Extract the (X, Y) coordinate from the center of the cell holding the provided text.  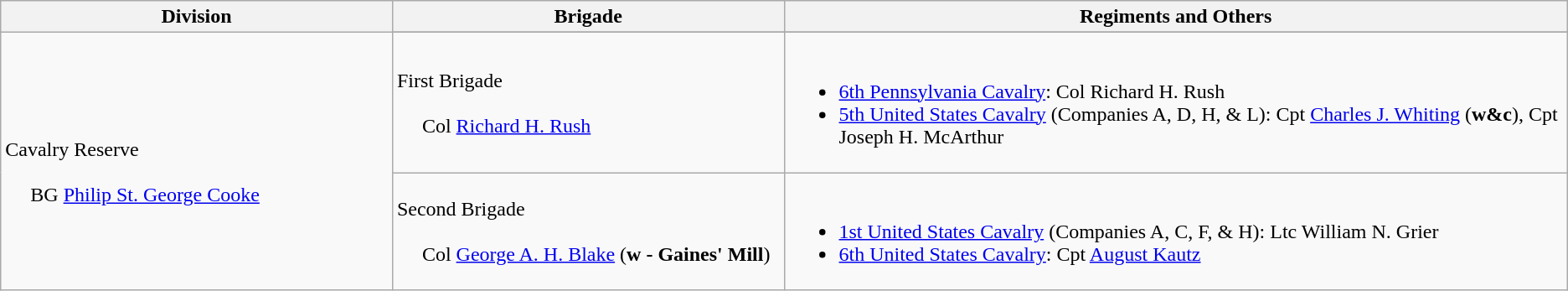
Second Brigade Col George A. H. Blake (w - Gaines' Mill) (588, 231)
1st United States Cavalry (Companies A, C, F, & H): Ltc William N. Grier6th United States Cavalry: Cpt August Kautz (1176, 231)
Regiments and Others (1176, 17)
Brigade (588, 17)
6th Pennsylvania Cavalry: Col Richard H. Rush5th United States Cavalry (Companies A, D, H, & L): Cpt Charles J. Whiting (w&c), Cpt Joseph H. McArthur (1176, 102)
Cavalry Reserve BG Philip St. George Cooke (197, 161)
First Brigade Col Richard H. Rush (588, 102)
Division (197, 17)
